Detect which cell encompasses the target text, then output its [x, y] center coordinate. 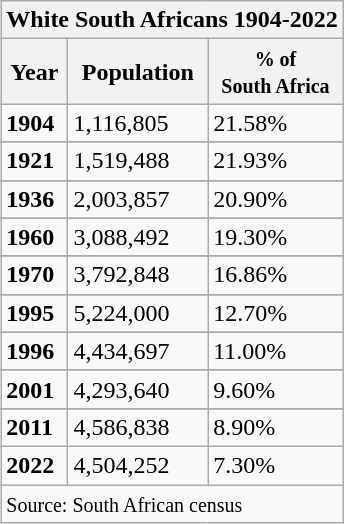
3,792,848 [138, 275]
1921 [34, 161]
19.30% [276, 237]
12.70% [276, 313]
1,116,805 [138, 123]
21.93% [276, 161]
% ofSouth Africa [276, 72]
1936 [34, 199]
7.30% [276, 465]
8.90% [276, 427]
1996 [34, 351]
1970 [34, 275]
White South Africans 1904-2022 [172, 20]
11.00% [276, 351]
2022 [34, 465]
21.58% [276, 123]
2001 [34, 389]
20.90% [276, 199]
1,519,488 [138, 161]
2011 [34, 427]
1995 [34, 313]
1904 [34, 123]
3,088,492 [138, 237]
9.60% [276, 389]
5,224,000 [138, 313]
Source: South African census [172, 503]
Population [138, 72]
2,003,857 [138, 199]
4,434,697 [138, 351]
Year [34, 72]
4,293,640 [138, 389]
4,504,252 [138, 465]
16.86% [276, 275]
4,586,838 [138, 427]
1960 [34, 237]
